Find where the given text appears and provide that cell's center as (x, y) coordinate. 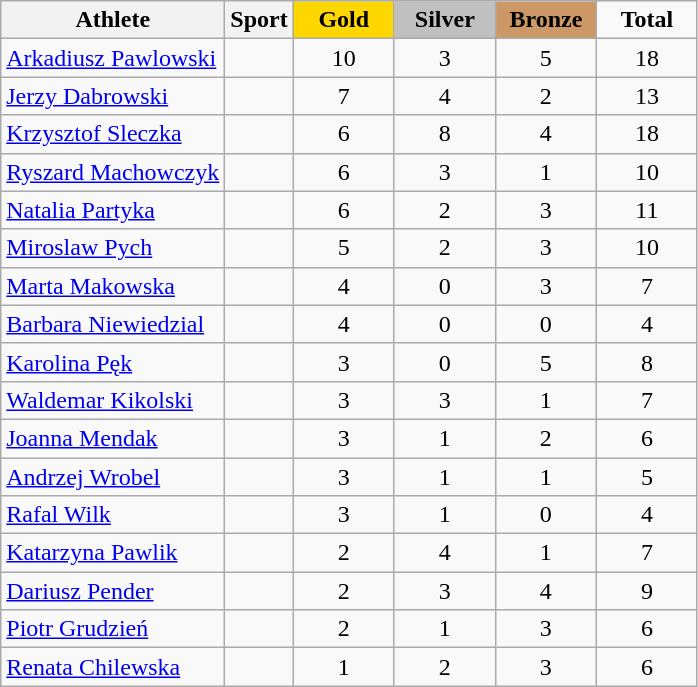
Gold (344, 20)
Rafal Wilk (113, 515)
Silver (444, 20)
Total (646, 20)
Arkadiusz Pawlowski (113, 58)
Jerzy Dabrowski (113, 96)
Dariusz Pender (113, 591)
9 (646, 591)
Katarzyna Pawlik (113, 553)
Miroslaw Pych (113, 248)
Barbara Niewiedzial (113, 324)
13 (646, 96)
Joanna Mendak (113, 438)
Krzysztof Sleczka (113, 134)
11 (646, 210)
Waldemar Kikolski (113, 400)
Bronze (546, 20)
Renata Chilewska (113, 667)
Piotr Grudzień (113, 629)
Andrzej Wrobel (113, 477)
Athlete (113, 20)
Ryszard Machowczyk (113, 172)
Karolina Pęk (113, 362)
Marta Makowska (113, 286)
Sport (259, 20)
Natalia Partyka (113, 210)
